Return [X, Y] of the center of cell containing provided text 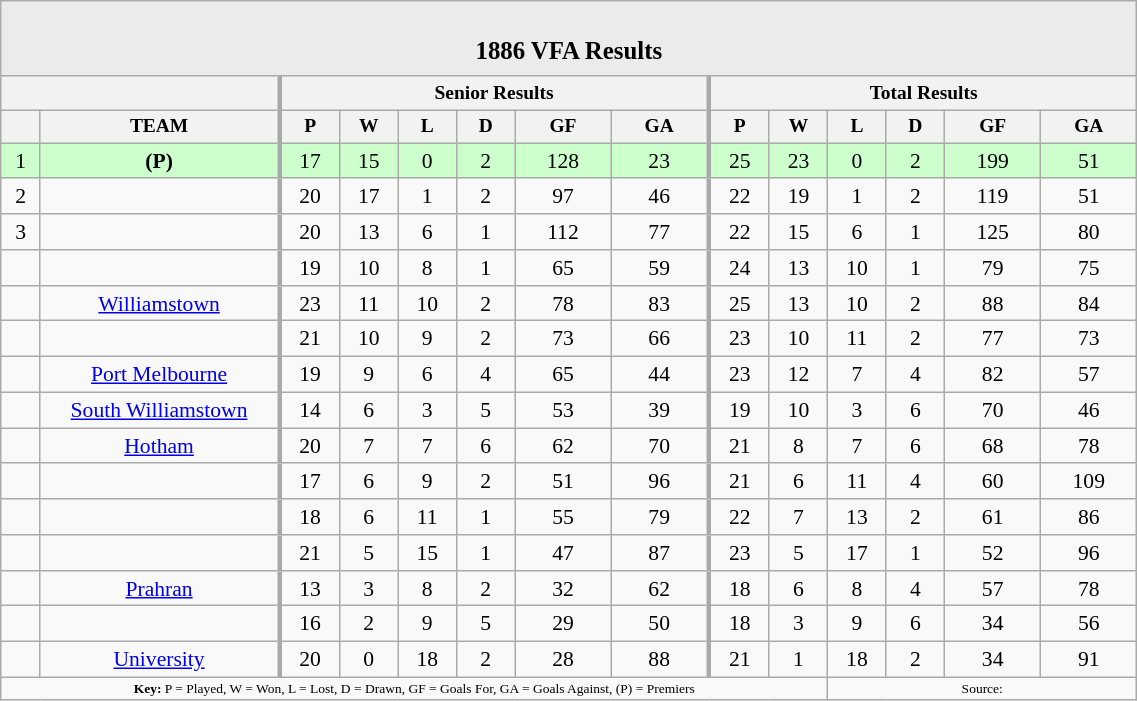
Key: P = Played, W = Won, L = Lost, D = Drawn, GF = Goals For, GA = Goals Against, (P) = Premiers [414, 689]
32 [563, 589]
14 [309, 410]
66 [660, 339]
60 [993, 482]
128 [563, 161]
29 [563, 624]
Port Melbourne [160, 375]
(P) [160, 161]
109 [1089, 482]
83 [660, 304]
28 [563, 660]
119 [993, 197]
80 [1089, 232]
47 [563, 553]
Total Results [923, 94]
South Williamstown [160, 410]
87 [660, 553]
59 [660, 268]
University [160, 660]
Hotham [160, 446]
125 [993, 232]
112 [563, 232]
61 [993, 517]
53 [563, 410]
86 [1089, 517]
39 [660, 410]
Senior Results [494, 94]
Prahran [160, 589]
84 [1089, 304]
91 [1089, 660]
56 [1089, 624]
Williamstown [160, 304]
Source: [982, 689]
50 [660, 624]
12 [798, 375]
55 [563, 517]
TEAM [160, 126]
16 [309, 624]
24 [739, 268]
44 [660, 375]
82 [993, 375]
75 [1089, 268]
52 [993, 553]
199 [993, 161]
68 [993, 446]
97 [563, 197]
